Provide the (x, y) coordinate of the cell's center where the given text is located.  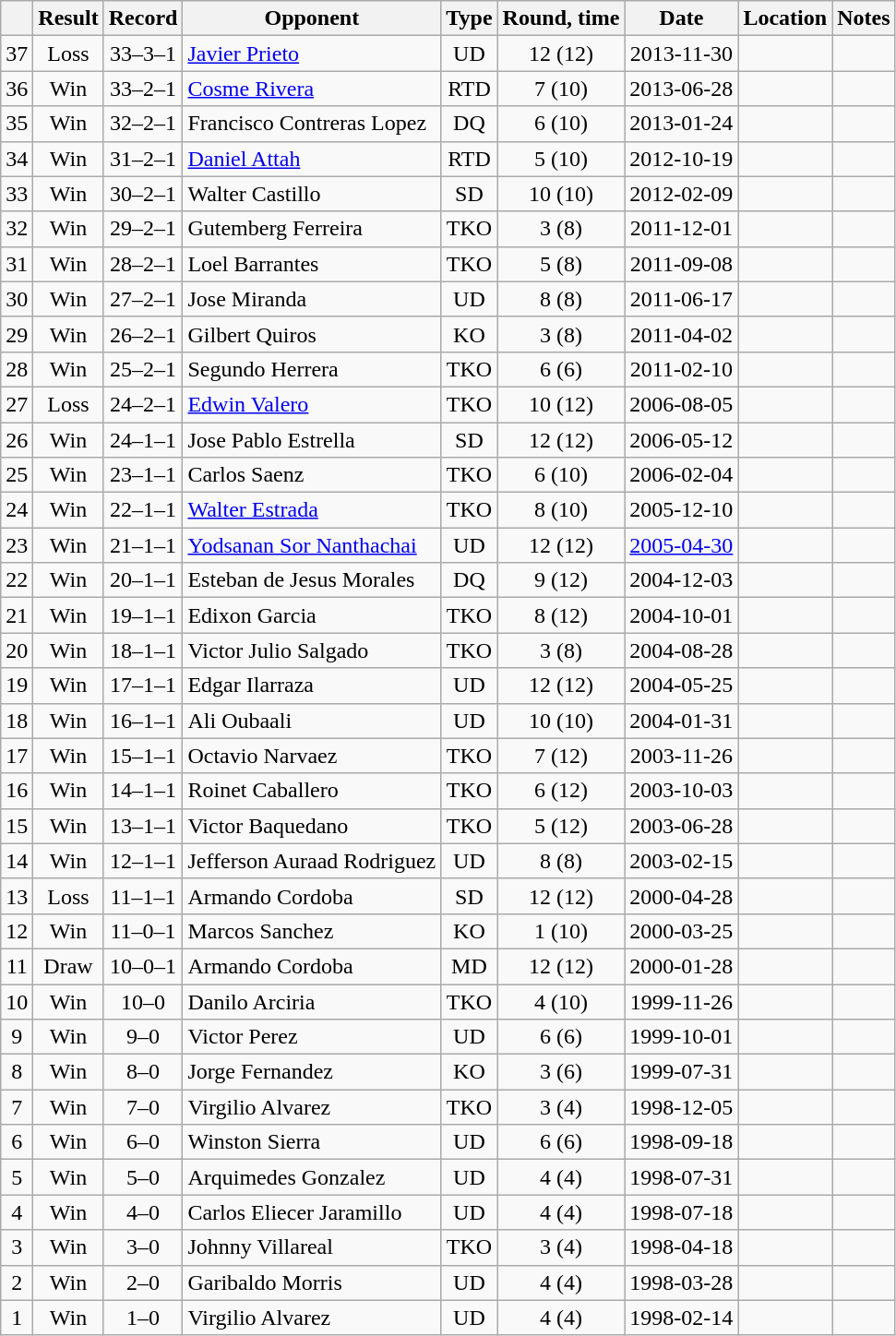
Record (143, 18)
21–1–1 (143, 545)
33–3–1 (143, 54)
2003-02-15 (681, 861)
2006-02-04 (681, 475)
Walter Estrada (312, 510)
1998-12-05 (681, 1107)
Edgar Ilarraza (312, 686)
Cosme Rivera (312, 89)
1999-10-01 (681, 1037)
6 (12) (561, 791)
10 (17, 1001)
20–1–1 (143, 580)
2000-04-28 (681, 896)
Carlos Saenz (312, 475)
30 (17, 299)
2003-11-26 (681, 756)
Yodsanan Sor Nanthachai (312, 545)
26–2–1 (143, 334)
2004-01-31 (681, 721)
Danilo Arciria (312, 1001)
5 (17, 1177)
11–1–1 (143, 896)
2011-02-10 (681, 369)
27 (17, 404)
Victor Perez (312, 1037)
25 (17, 475)
10 (12) (561, 404)
Round, time (561, 18)
18–1–1 (143, 650)
15 (17, 826)
Francisco Contreras Lopez (312, 124)
Esteban de Jesus Morales (312, 580)
36 (17, 89)
13–1–1 (143, 826)
14 (17, 861)
2–0 (143, 1282)
37 (17, 54)
Carlos Eliecer Jaramillo (312, 1212)
Walter Castillo (312, 194)
Result (68, 18)
Javier Prieto (312, 54)
33 (17, 194)
17 (17, 756)
28–2–1 (143, 264)
2006-05-12 (681, 440)
31–2–1 (143, 159)
2004-12-03 (681, 580)
7 (10) (561, 89)
6–0 (143, 1142)
28 (17, 369)
32 (17, 229)
7 (12) (561, 756)
4–0 (143, 1212)
2011-12-01 (681, 229)
9 (12) (561, 580)
18 (17, 721)
2004-05-25 (681, 686)
20 (17, 650)
3 (6) (561, 1072)
Jose Pablo Estrella (312, 440)
2004-10-01 (681, 615)
Arquimedes Gonzalez (312, 1177)
1998-07-18 (681, 1212)
1998-09-18 (681, 1142)
Edwin Valero (312, 404)
5–0 (143, 1177)
19 (17, 686)
2000-03-25 (681, 931)
1998-04-18 (681, 1247)
Loel Barrantes (312, 264)
8 (10) (561, 510)
5 (12) (561, 826)
25–2–1 (143, 369)
23–1–1 (143, 475)
Date (681, 18)
Octavio Narvaez (312, 756)
19–1–1 (143, 615)
24 (17, 510)
9 (17, 1037)
2011-06-17 (681, 299)
2012-10-19 (681, 159)
2003-10-03 (681, 791)
Johnny Villareal (312, 1247)
Edixon Garcia (312, 615)
2004-08-28 (681, 650)
12–1–1 (143, 861)
Winston Sierra (312, 1142)
2005-12-10 (681, 510)
Marcos Sanchez (312, 931)
9–0 (143, 1037)
5 (8) (561, 264)
1 (10) (561, 931)
5 (10) (561, 159)
Opponent (312, 18)
2006-08-05 (681, 404)
Type (469, 18)
24–2–1 (143, 404)
Victor Baquedano (312, 826)
13 (17, 896)
1998-07-31 (681, 1177)
33–2–1 (143, 89)
Jorge Fernandez (312, 1072)
7 (17, 1107)
16 (17, 791)
1998-02-14 (681, 1318)
29 (17, 334)
1999-07-31 (681, 1072)
Jose Miranda (312, 299)
Jefferson Auraad Rodriguez (312, 861)
23 (17, 545)
10–0 (143, 1001)
Draw (68, 966)
4 (17, 1212)
34 (17, 159)
Victor Julio Salgado (312, 650)
2012-02-09 (681, 194)
35 (17, 124)
2000-01-28 (681, 966)
27–2–1 (143, 299)
2013-01-24 (681, 124)
31 (17, 264)
3–0 (143, 1247)
11 (17, 966)
2 (17, 1282)
3 (17, 1247)
8–0 (143, 1072)
17–1–1 (143, 686)
4 (10) (561, 1001)
8 (12) (561, 615)
Location (785, 18)
6 (17, 1142)
16–1–1 (143, 721)
1999-11-26 (681, 1001)
29–2–1 (143, 229)
1 (17, 1318)
1–0 (143, 1318)
32–2–1 (143, 124)
2011-09-08 (681, 264)
11–0–1 (143, 931)
2005-04-30 (681, 545)
21 (17, 615)
30–2–1 (143, 194)
10–0–1 (143, 966)
26 (17, 440)
14–1–1 (143, 791)
2013-06-28 (681, 89)
Daniel Attah (312, 159)
2013-11-30 (681, 54)
2003-06-28 (681, 826)
Garibaldo Morris (312, 1282)
22–1–1 (143, 510)
22 (17, 580)
7–0 (143, 1107)
12 (17, 931)
Notes (864, 18)
Segundo Herrera (312, 369)
Roinet Caballero (312, 791)
1998-03-28 (681, 1282)
8 (17, 1072)
MD (469, 966)
Ali Oubaali (312, 721)
15–1–1 (143, 756)
24–1–1 (143, 440)
Gutemberg Ferreira (312, 229)
2011-04-02 (681, 334)
Gilbert Quiros (312, 334)
